Capture the cell that displays the provided text and extract its [x, y] central coordinate. 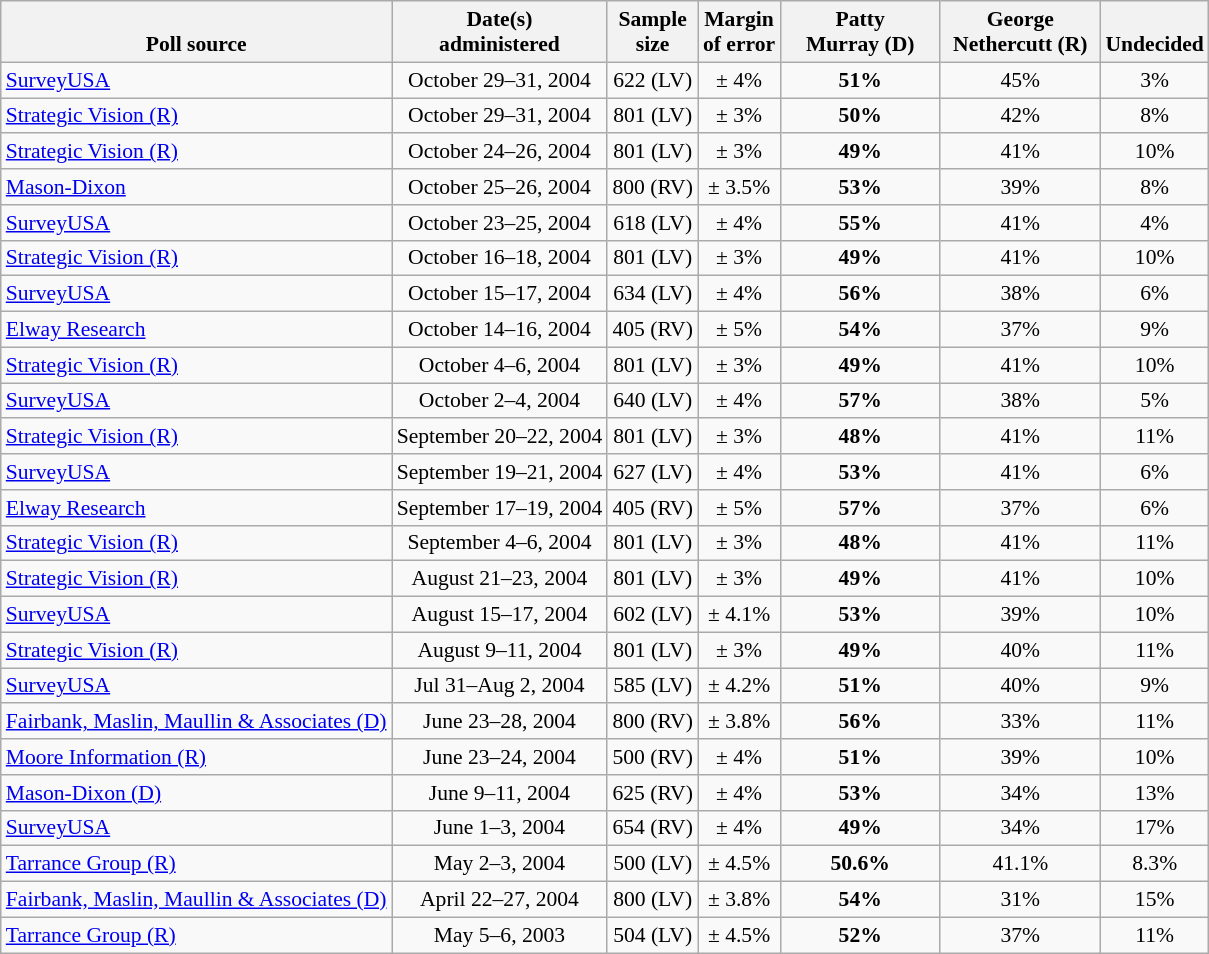
June 1–3, 2004 [500, 828]
500 (LV) [652, 864]
Mason-Dixon [196, 187]
625 (RV) [652, 793]
June 23–28, 2004 [500, 722]
± 3.5% [739, 187]
41.1% [1020, 864]
Jul 31–Aug 2, 2004 [500, 686]
13% [1154, 793]
± 4.1% [739, 615]
August 9–11, 2004 [500, 650]
Marginof error [739, 32]
50% [860, 116]
Undecided [1154, 32]
627 (LV) [652, 472]
618 (LV) [652, 223]
October 14–16, 2004 [500, 330]
504 (LV) [652, 935]
52% [860, 935]
October 2–4, 2004 [500, 401]
PattyMurray (D) [860, 32]
October 15–17, 2004 [500, 294]
654 (RV) [652, 828]
June 9–11, 2004 [500, 793]
April 22–27, 2004 [500, 900]
September 20–22, 2004 [500, 437]
September 4–6, 2004 [500, 543]
55% [860, 223]
17% [1154, 828]
585 (LV) [652, 686]
October 24–26, 2004 [500, 152]
5% [1154, 401]
3% [1154, 80]
50.6% [860, 864]
8.3% [1154, 864]
800 (LV) [652, 900]
October 25–26, 2004 [500, 187]
October 16–18, 2004 [500, 258]
Poll source [196, 32]
GeorgeNethercutt (R) [1020, 32]
± 4.2% [739, 686]
4% [1154, 223]
45% [1020, 80]
500 (RV) [652, 757]
May 2–3, 2004 [500, 864]
Moore Information (R) [196, 757]
September 17–19, 2004 [500, 508]
640 (LV) [652, 401]
August 21–23, 2004 [500, 579]
33% [1020, 722]
42% [1020, 116]
October 4–6, 2004 [500, 365]
October 23–25, 2004 [500, 223]
622 (LV) [652, 80]
31% [1020, 900]
602 (LV) [652, 615]
634 (LV) [652, 294]
May 5–6, 2003 [500, 935]
June 23–24, 2004 [500, 757]
Mason-Dixon (D) [196, 793]
Samplesize [652, 32]
September 19–21, 2004 [500, 472]
15% [1154, 900]
Date(s)administered [500, 32]
August 15–17, 2004 [500, 615]
